Return (x, y) of the center of cell containing provided text 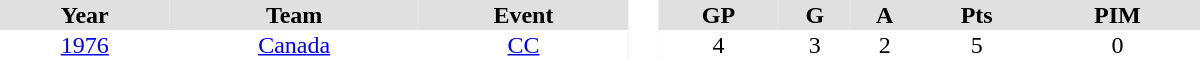
Event (524, 15)
1976 (85, 45)
Team (294, 15)
3 (815, 45)
GP (718, 15)
CC (524, 45)
4 (718, 45)
Canada (294, 45)
G (815, 15)
A (885, 15)
Pts (976, 15)
2 (885, 45)
5 (976, 45)
0 (1118, 45)
PIM (1118, 15)
Year (85, 15)
